Determine the (X, Y) coordinate at the center of the cell enclosing the given text.  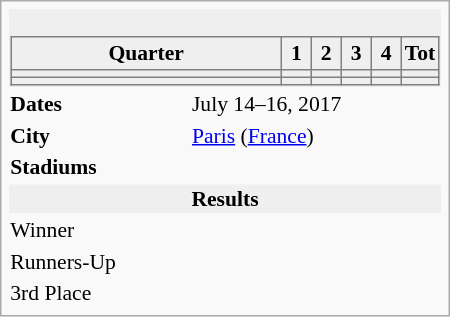
Dates (98, 104)
Stadiums (98, 167)
Winner (98, 230)
Paris (France) (316, 135)
2 (326, 54)
Runners-Up (98, 261)
Quarter 1 2 3 4 Tot (225, 48)
1 (296, 54)
4 (386, 54)
3 (356, 54)
Tot (420, 54)
July 14–16, 2017 (316, 104)
Quarter (146, 54)
3rd Place (98, 293)
Results (225, 198)
City (98, 135)
